Capture the cell that displays the provided text and extract its (X, Y) central coordinate. 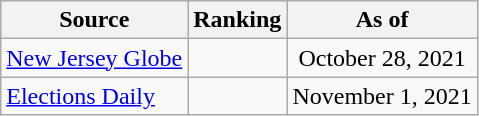
October 28, 2021 (382, 58)
Elections Daily (94, 96)
November 1, 2021 (382, 96)
As of (382, 20)
Source (94, 20)
Ranking (238, 20)
New Jersey Globe (94, 58)
